Identify which cell holds the provided text, then report its (x, y) central coordinate. 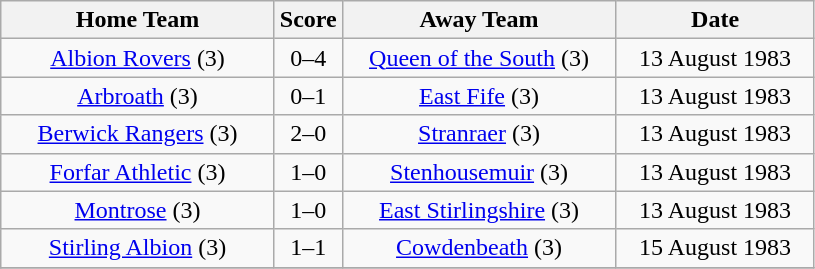
Berwick Rangers (3) (138, 134)
Montrose (3) (138, 210)
Forfar Athletic (3) (138, 172)
0–1 (308, 96)
Stranraer (3) (479, 134)
0–4 (308, 58)
East Fife (3) (479, 96)
Stirling Albion (3) (138, 248)
Albion Rovers (3) (138, 58)
2–0 (308, 134)
Score (308, 20)
Away Team (479, 20)
East Stirlingshire (3) (479, 210)
Cowdenbeath (3) (479, 248)
Stenhousemuir (3) (479, 172)
Arbroath (3) (138, 96)
Date (716, 20)
15 August 1983 (716, 248)
Queen of the South (3) (479, 58)
1–1 (308, 248)
Home Team (138, 20)
